Search for the cell housing the specified text and yield its (X, Y) center coordinate. 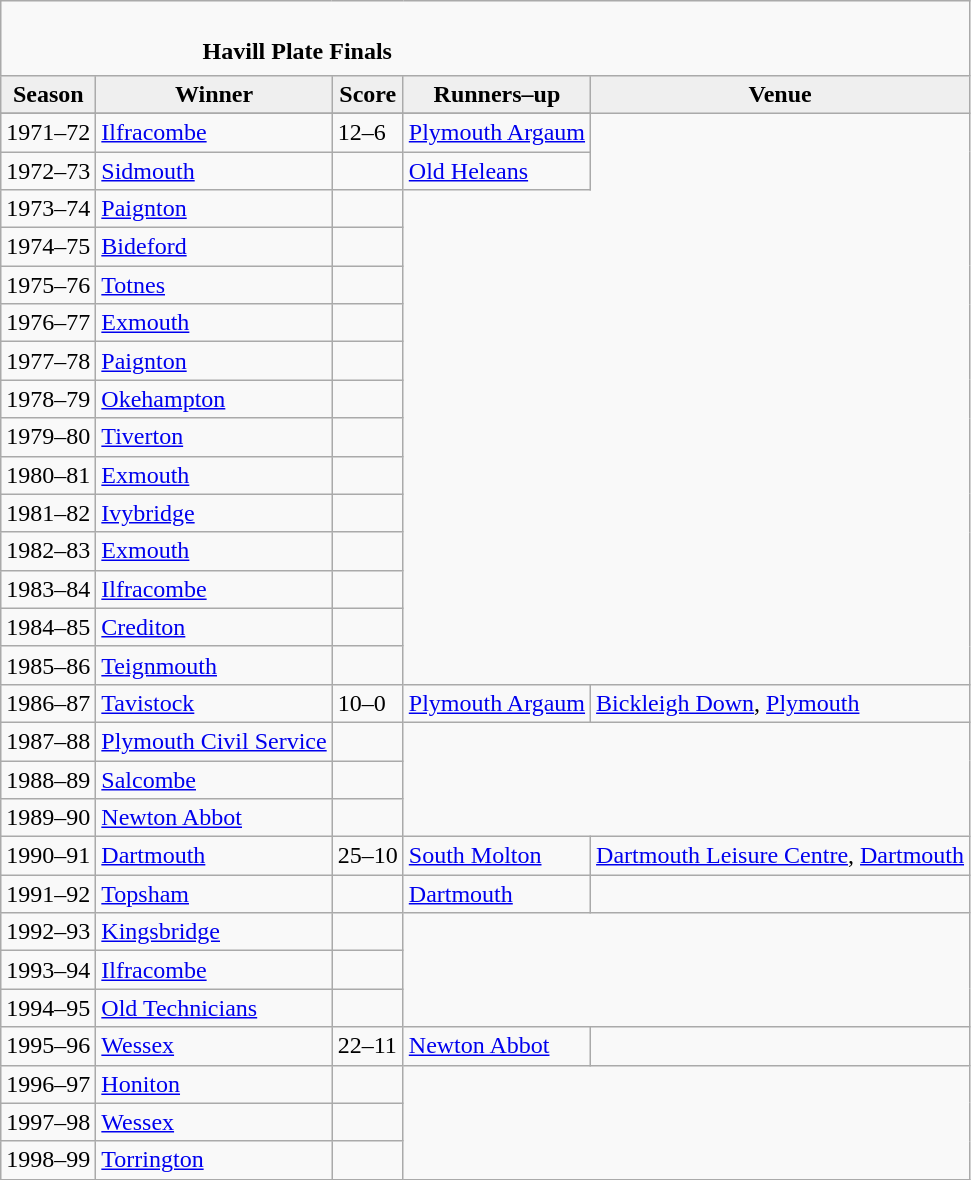
1978–79 (48, 399)
1972–73 (48, 171)
Season (48, 94)
1987–88 (48, 741)
1985–86 (48, 665)
Crediton (214, 627)
1977–78 (48, 361)
1993–94 (48, 970)
Totnes (214, 285)
Score (368, 94)
Old Technicians (214, 1008)
1980–81 (48, 475)
1973–74 (48, 209)
1994–95 (48, 1008)
1990–91 (48, 856)
1981–82 (48, 513)
Honiton (214, 1084)
Ivybridge (214, 513)
Plymouth Civil Service (214, 741)
Topsham (214, 894)
Venue (780, 94)
Salcombe (214, 779)
1982–83 (48, 551)
1983–84 (48, 589)
1988–89 (48, 779)
1979–80 (48, 437)
22–11 (368, 1046)
10–0 (368, 703)
Tavistock (214, 703)
1996–97 (48, 1084)
1976–77 (48, 323)
Winner (214, 94)
Dartmouth Leisure Centre, Dartmouth (780, 856)
12–6 (368, 132)
1984–85 (48, 627)
1971–72 (48, 132)
South Molton (496, 856)
Old Heleans (496, 171)
Kingsbridge (214, 932)
1995–96 (48, 1046)
Torrington (214, 1160)
Bickleigh Down, Plymouth (780, 703)
Bideford (214, 247)
1998–99 (48, 1160)
1974–75 (48, 247)
1986–87 (48, 703)
Tiverton (214, 437)
Runners–up (496, 94)
1992–93 (48, 932)
25–10 (368, 856)
Okehampton (214, 399)
1989–90 (48, 818)
Sidmouth (214, 171)
Teignmouth (214, 665)
1997–98 (48, 1122)
1975–76 (48, 285)
1991–92 (48, 894)
